Scan for the cell matching the given text and deliver its (x, y) coordinate at center. 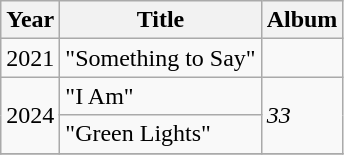
"Green Lights" (160, 134)
2024 (30, 115)
Year (30, 20)
"I Am" (160, 96)
2021 (30, 58)
Album (302, 20)
33 (302, 115)
Title (160, 20)
"Something to Say" (160, 58)
